Provide the [X, Y] coordinate of the cell's center where the given text is located.  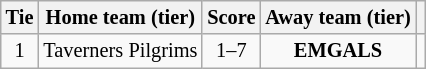
1–7 [231, 51]
1 [20, 51]
Home team (tier) [120, 17]
Tie [20, 17]
EMGALS [338, 51]
Away team (tier) [338, 17]
Score [231, 17]
Taverners Pilgrims [120, 51]
